Pinpoint the cell where the given text exists, returning its [X, Y] midpoint coordinate. 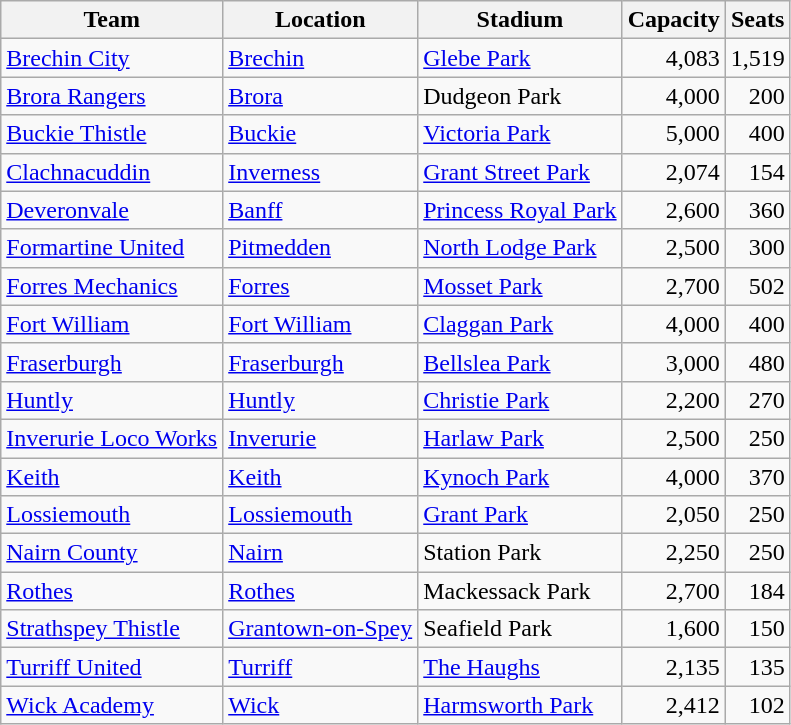
2,135 [674, 667]
Brechin [320, 58]
Claggan Park [520, 324]
Clachnacuddin [112, 172]
Harlaw Park [520, 438]
2,412 [674, 705]
Kynoch Park [520, 477]
Inverness [320, 172]
Nairn [320, 553]
102 [758, 705]
Pitmedden [320, 248]
Banff [320, 210]
Christie Park [520, 400]
Seafield Park [520, 629]
The Haughs [520, 667]
270 [758, 400]
Inverurie [320, 438]
480 [758, 362]
150 [758, 629]
2,050 [674, 515]
Buckie [320, 134]
Grantown-on-Spey [320, 629]
Forres Mechanics [112, 286]
Strathspey Thistle [112, 629]
Grant Park [520, 515]
Victoria Park [520, 134]
Mackessack Park [520, 591]
1,600 [674, 629]
154 [758, 172]
2,074 [674, 172]
Deveronvale [112, 210]
2,600 [674, 210]
Stadium [520, 20]
Turriff [320, 667]
370 [758, 477]
4,083 [674, 58]
Bellslea Park [520, 362]
Brora [320, 96]
502 [758, 286]
Brora Rangers [112, 96]
300 [758, 248]
3,000 [674, 362]
Princess Royal Park [520, 210]
360 [758, 210]
Inverurie Loco Works [112, 438]
2,200 [674, 400]
Dudgeon Park [520, 96]
2,250 [674, 553]
Formartine United [112, 248]
North Lodge Park [520, 248]
1,519 [758, 58]
Glebe Park [520, 58]
Wick Academy [112, 705]
Seats [758, 20]
Wick [320, 705]
Location [320, 20]
135 [758, 667]
Mosset Park [520, 286]
Brechin City [112, 58]
Station Park [520, 553]
200 [758, 96]
5,000 [674, 134]
Grant Street Park [520, 172]
Harmsworth Park [520, 705]
Team [112, 20]
Forres [320, 286]
Turriff United [112, 667]
Nairn County [112, 553]
184 [758, 591]
Capacity [674, 20]
Buckie Thistle [112, 134]
